From the cell containing the given text, extract its center point as [x, y] coordinate. 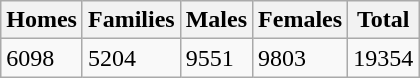
5204 [131, 58]
Males [216, 20]
Homes [42, 20]
Families [131, 20]
Females [300, 20]
6098 [42, 58]
19354 [384, 58]
9551 [216, 58]
9803 [300, 58]
Total [384, 20]
